Determine the [X, Y] coordinate at the center of the cell enclosing the given text.  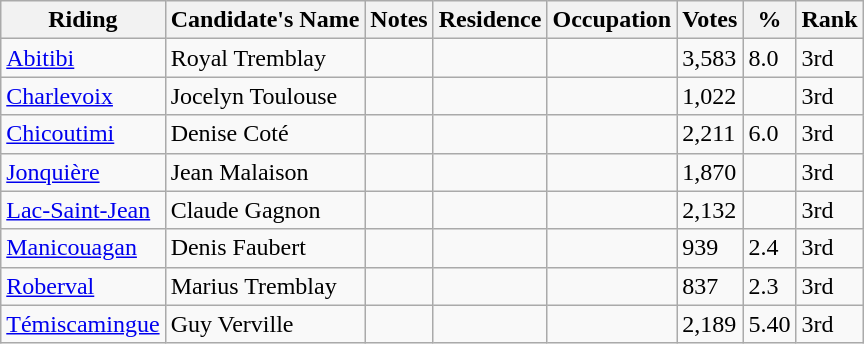
Occupation [612, 20]
2.3 [770, 286]
5.40 [770, 324]
Manicouagan [83, 248]
Guy Verville [265, 324]
Lac-Saint-Jean [83, 210]
Residence [490, 20]
Denis Faubert [265, 248]
8.0 [770, 58]
2.4 [770, 248]
Denise Coté [265, 134]
Témiscamingue [83, 324]
% [770, 20]
Jocelyn Toulouse [265, 96]
939 [710, 248]
Royal Tremblay [265, 58]
Notes [399, 20]
Rank [830, 20]
2,189 [710, 324]
837 [710, 286]
Candidate's Name [265, 20]
2,132 [710, 210]
Marius Tremblay [265, 286]
3,583 [710, 58]
Votes [710, 20]
Charlevoix [83, 96]
Jean Malaison [265, 172]
6.0 [770, 134]
1,022 [710, 96]
1,870 [710, 172]
Claude Gagnon [265, 210]
Roberval [83, 286]
Riding [83, 20]
Jonquière [83, 172]
Chicoutimi [83, 134]
2,211 [710, 134]
Abitibi [83, 58]
